Output the (x, y) coordinate of the center of the cell containing the given text.  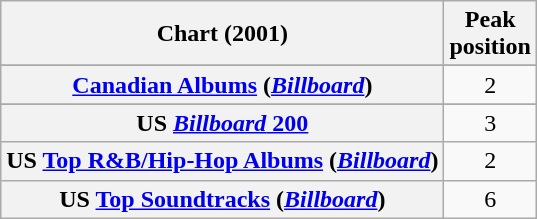
Canadian Albums (Billboard) (222, 85)
US Top Soundtracks (Billboard) (222, 199)
US Top R&B/Hip-Hop Albums (Billboard) (222, 161)
Chart (2001) (222, 34)
3 (490, 123)
US Billboard 200 (222, 123)
6 (490, 199)
Peakposition (490, 34)
